Find where the given text appears and provide that cell's center as [x, y] coordinate. 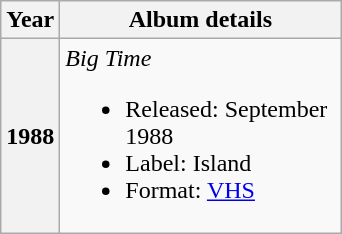
Album details [200, 20]
Year [30, 20]
Big TimeReleased: September 1988Label: IslandFormat: VHS [200, 136]
1988 [30, 136]
